Detect which cell encompasses the target text, then output its (X, Y) center coordinate. 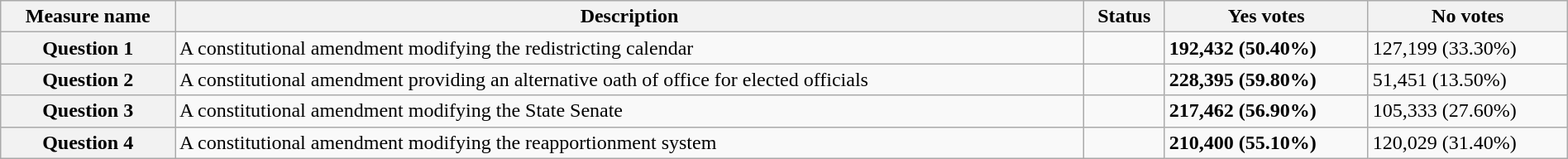
127,199 (33.30%) (1467, 48)
Measure name (88, 17)
A constitutional amendment modifying the reapportionment system (630, 142)
Description (630, 17)
A constitutional amendment providing an alternative oath of office for elected officials (630, 79)
192,432 (50.40%) (1266, 48)
Question 2 (88, 79)
120,029 (31.40%) (1467, 142)
105,333 (27.60%) (1467, 111)
228,395 (59.80%) (1266, 79)
Question 1 (88, 48)
A constitutional amendment modifying the redistricting calendar (630, 48)
A constitutional amendment modifying the State Senate (630, 111)
Question 4 (88, 142)
217,462 (56.90%) (1266, 111)
No votes (1467, 17)
210,400 (55.10%) (1266, 142)
Status (1124, 17)
Yes votes (1266, 17)
51,451 (13.50%) (1467, 79)
Question 3 (88, 111)
